Scan for the cell matching the given text and deliver its [x, y] coordinate at center. 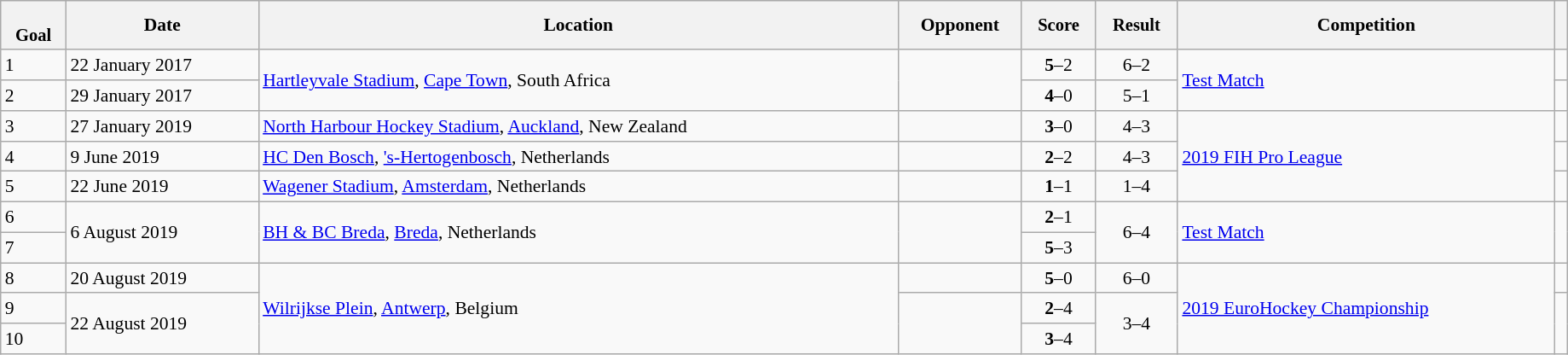
20 August 2019 [162, 278]
27 January 2019 [162, 126]
22 January 2017 [162, 66]
Wilrijkse Plein, Antwerp, Belgium [578, 309]
5 [34, 187]
2–2 [1058, 157]
9 [34, 309]
3 [34, 126]
5–3 [1058, 248]
22 June 2019 [162, 187]
6 [34, 218]
HC Den Bosch, 's-Hertogenbosch, Netherlands [578, 157]
BH & BC Breda, Breda, Netherlands [578, 232]
7 [34, 248]
1–4 [1137, 187]
4 [34, 157]
10 [34, 339]
5–0 [1058, 278]
6–2 [1137, 66]
3–0 [1058, 126]
2–1 [1058, 218]
Goal [34, 26]
6–0 [1137, 278]
1 [34, 66]
29 January 2017 [162, 96]
Opponent [960, 26]
22 August 2019 [162, 324]
2–4 [1058, 309]
6 August 2019 [162, 232]
Date [162, 26]
1–1 [1058, 187]
5–2 [1058, 66]
Hartleyvale Stadium, Cape Town, South Africa [578, 80]
Wagener Stadium, Amsterdam, Netherlands [578, 187]
2019 FIH Pro League [1366, 157]
Competition [1366, 26]
9 June 2019 [162, 157]
Location [578, 26]
2019 EuroHockey Championship [1366, 309]
Result [1137, 26]
Score [1058, 26]
4–0 [1058, 96]
6–4 [1137, 232]
5–1 [1137, 96]
2 [34, 96]
North Harbour Hockey Stadium, Auckland, New Zealand [578, 126]
8 [34, 278]
